Detect which cell encompasses the target text, then output its (x, y) center coordinate. 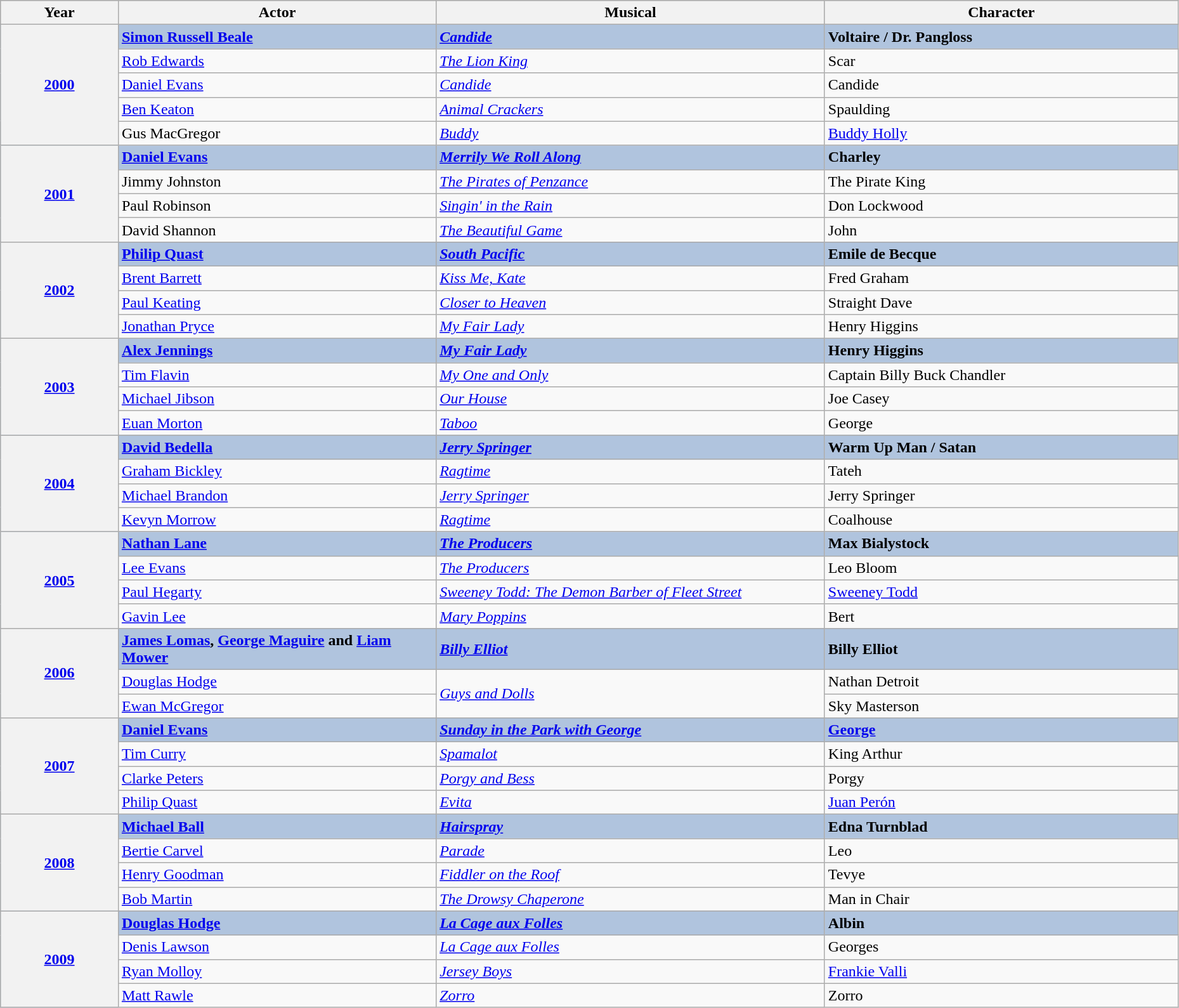
Straight Dave (1001, 303)
Max Bialystock (1001, 544)
Joe Casey (1001, 399)
Frankie Valli (1001, 971)
Michael Ball (277, 827)
Alex Jennings (277, 351)
The Beautiful Game (630, 230)
Tim Curry (277, 754)
Jimmy Johnston (277, 181)
Buddy Holly (1001, 133)
Clarke Peters (277, 778)
Buddy (630, 133)
Closer to Heaven (630, 303)
Animal Crackers (630, 109)
2008 (60, 863)
Charley (1001, 157)
Sweeney Todd (1001, 592)
Bert (1001, 616)
King Arthur (1001, 754)
Merrily We Roll Along (630, 157)
2007 (60, 766)
Hairspray (630, 827)
Paul Robinson (277, 206)
Bertie Carvel (277, 851)
Sweeney Todd: The Demon Barber of Fleet Street (630, 592)
Voltaire / Dr. Pangloss (1001, 37)
Juan Perón (1001, 802)
Mary Poppins (630, 616)
Ryan Molloy (277, 971)
Spaulding (1001, 109)
Warm Up Man / Satan (1001, 447)
Lee Evans (277, 568)
Brent Barrett (277, 278)
Ben Keaton (277, 109)
Musical (630, 13)
Actor (277, 13)
Spamalot (630, 754)
South Pacific (630, 254)
Tevye (1001, 875)
Kiss Me, Kate (630, 278)
Bob Martin (277, 899)
2000 (60, 85)
2005 (60, 580)
Parade (630, 851)
2002 (60, 290)
Leo Bloom (1001, 568)
Emile de Becque (1001, 254)
Kevyn Morrow (277, 520)
The Pirate King (1001, 181)
John (1001, 230)
2001 (60, 193)
Coalhouse (1001, 520)
David Bedella (277, 447)
Nathan Detroit (1001, 681)
Henry Goodman (277, 875)
Jonathan Pryce (277, 327)
Character (1001, 13)
Singin' in the Rain (630, 206)
Euan Morton (277, 423)
Fiddler on the Roof (630, 875)
David Shannon (277, 230)
Jersey Boys (630, 971)
James Lomas, George Maguire and Liam Mower (277, 648)
Taboo (630, 423)
Denis Lawson (277, 947)
Nathan Lane (277, 544)
Albin (1001, 923)
Fred Graham (1001, 278)
Our House (630, 399)
Scar (1001, 61)
Man in Chair (1001, 899)
Evita (630, 802)
Gus MacGregor (277, 133)
2003 (60, 387)
Graham Bickley (277, 471)
Sky Masterson (1001, 706)
Sunday in the Park with George (630, 730)
Tateh (1001, 471)
Leo (1001, 851)
Guys and Dolls (630, 693)
Tim Flavin (277, 375)
The Lion King (630, 61)
Paul Hegarty (277, 592)
2006 (60, 672)
Matt Rawle (277, 995)
Rob Edwards (277, 61)
Michael Jibson (277, 399)
Captain Billy Buck Chandler (1001, 375)
Gavin Lee (277, 616)
Edna Turnblad (1001, 827)
Porgy and Bess (630, 778)
2004 (60, 483)
Ewan McGregor (277, 706)
The Pirates of Penzance (630, 181)
Porgy (1001, 778)
My One and Only (630, 375)
The Drowsy Chaperone (630, 899)
Paul Keating (277, 303)
Simon Russell Beale (277, 37)
2009 (60, 959)
Michael Brandon (277, 495)
Georges (1001, 947)
Year (60, 13)
Don Lockwood (1001, 206)
